Pinpoint the cell where the given text exists, returning its (X, Y) midpoint coordinate. 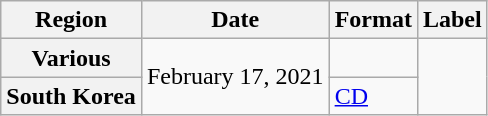
Date (235, 20)
CD (373, 96)
Region (72, 20)
South Korea (72, 96)
Label (452, 20)
Format (373, 20)
Various (72, 58)
February 17, 2021 (235, 77)
